Locate the cell with the specified text and output its [x, y] center coordinate. 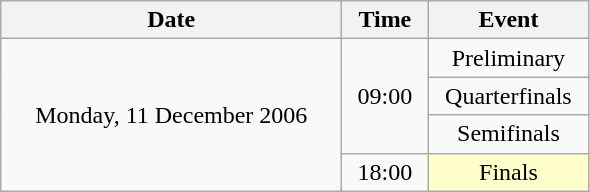
Finals [508, 172]
18:00 [385, 172]
Time [385, 20]
Date [172, 20]
Event [508, 20]
Monday, 11 December 2006 [172, 115]
Semifinals [508, 134]
09:00 [385, 96]
Preliminary [508, 58]
Quarterfinals [508, 96]
